Detect which cell encompasses the target text, then output its [x, y] center coordinate. 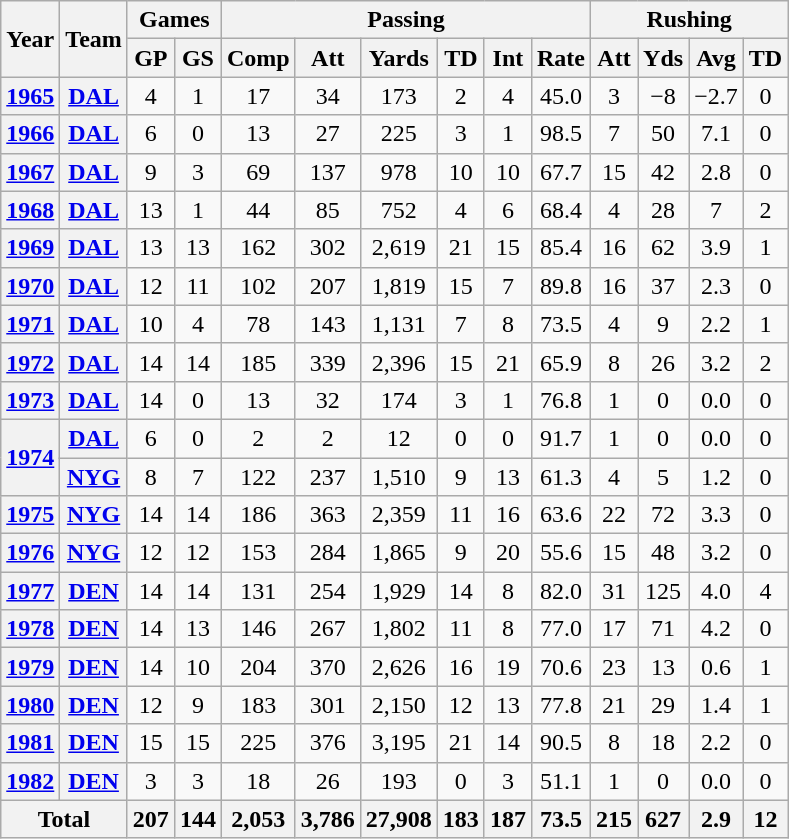
32 [328, 400]
Games [174, 20]
Passing [406, 20]
2,053 [258, 819]
1980 [30, 705]
90.5 [560, 743]
34 [328, 96]
204 [258, 667]
55.6 [560, 553]
1,131 [398, 324]
72 [664, 515]
146 [258, 629]
1.4 [716, 705]
51.1 [560, 781]
1,802 [398, 629]
1971 [30, 324]
2.9 [716, 819]
1977 [30, 591]
7.1 [716, 134]
89.8 [560, 286]
Rushing [688, 20]
Comp [258, 58]
144 [198, 819]
Yards [398, 58]
185 [258, 362]
122 [258, 477]
Avg [716, 58]
Rate [560, 58]
3,195 [398, 743]
29 [664, 705]
1975 [30, 515]
85 [328, 210]
−8 [664, 96]
98.5 [560, 134]
1976 [30, 553]
2.8 [716, 172]
2.3 [716, 286]
4.0 [716, 591]
102 [258, 286]
752 [398, 210]
GS [198, 58]
2,619 [398, 248]
254 [328, 591]
193 [398, 781]
1965 [30, 96]
50 [664, 134]
1,819 [398, 286]
301 [328, 705]
1979 [30, 667]
1970 [30, 286]
71 [664, 629]
62 [664, 248]
76.8 [560, 400]
3.9 [716, 248]
65.9 [560, 362]
1,929 [398, 591]
77.8 [560, 705]
Int [508, 58]
GP [150, 58]
27 [328, 134]
174 [398, 400]
69 [258, 172]
1969 [30, 248]
23 [614, 667]
2,150 [398, 705]
1972 [30, 362]
48 [664, 553]
82.0 [560, 591]
2,359 [398, 515]
27,908 [398, 819]
3.3 [716, 515]
237 [328, 477]
339 [328, 362]
302 [328, 248]
137 [328, 172]
67.7 [560, 172]
0.6 [716, 667]
78 [258, 324]
−2.7 [716, 96]
19 [508, 667]
1966 [30, 134]
70.6 [560, 667]
37 [664, 286]
627 [664, 819]
370 [328, 667]
215 [614, 819]
162 [258, 248]
28 [664, 210]
1981 [30, 743]
143 [328, 324]
3,786 [328, 819]
31 [614, 591]
1974 [30, 457]
22 [614, 515]
1.2 [716, 477]
42 [664, 172]
4.2 [716, 629]
1,510 [398, 477]
1982 [30, 781]
2,396 [398, 362]
Total [64, 819]
63.6 [560, 515]
68.4 [560, 210]
Team [94, 39]
Yds [664, 58]
45.0 [560, 96]
978 [398, 172]
153 [258, 553]
125 [664, 591]
187 [508, 819]
44 [258, 210]
77.0 [560, 629]
284 [328, 553]
1973 [30, 400]
91.7 [560, 438]
1,865 [398, 553]
363 [328, 515]
5 [664, 477]
1967 [30, 172]
267 [328, 629]
131 [258, 591]
186 [258, 515]
1978 [30, 629]
61.3 [560, 477]
376 [328, 743]
2,626 [398, 667]
20 [508, 553]
85.4 [560, 248]
1968 [30, 210]
Year [30, 39]
173 [398, 96]
